Output the [X, Y] coordinate of the center of the cell containing the given text.  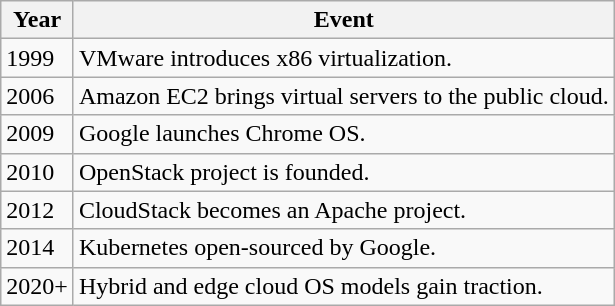
2020+ [38, 286]
Hybrid and edge cloud OS models gain traction. [344, 286]
OpenStack project is founded. [344, 172]
2012 [38, 210]
2014 [38, 248]
2010 [38, 172]
2006 [38, 96]
CloudStack becomes an Apache project. [344, 210]
Event [344, 20]
Year [38, 20]
Amazon EC2 brings virtual servers to the public cloud. [344, 96]
Kubernetes open-sourced by Google. [344, 248]
Google launches Chrome OS. [344, 134]
1999 [38, 58]
VMware introduces x86 virtualization. [344, 58]
2009 [38, 134]
